Output the (X, Y) coordinate of the center of the cell containing the given text.  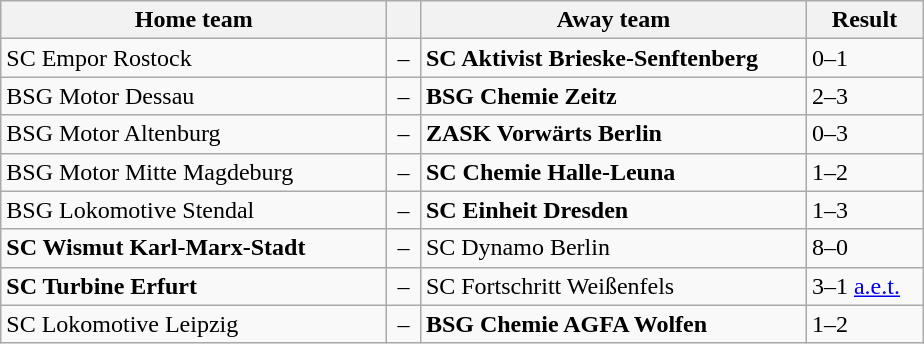
0–1 (864, 58)
3–1 a.e.t. (864, 286)
SC Dynamo Berlin (613, 248)
SC Chemie Halle-Leuna (613, 172)
SC Wismut Karl-Marx-Stadt (194, 248)
SC Empor Rostock (194, 58)
SC Lokomotive Leipzig (194, 324)
2–3 (864, 96)
1–3 (864, 210)
Result (864, 20)
ZASK Vorwärts Berlin (613, 134)
0–3 (864, 134)
8–0 (864, 248)
SC Aktivist Brieske-Senftenberg (613, 58)
BSG Motor Dessau (194, 96)
Away team (613, 20)
BSG Chemie Zeitz (613, 96)
SC Fortschritt Weißenfels (613, 286)
SC Einheit Dresden (613, 210)
BSG Lokomotive Stendal (194, 210)
BSG Motor Altenburg (194, 134)
BSG Motor Mitte Magdeburg (194, 172)
Home team (194, 20)
BSG Chemie AGFA Wolfen (613, 324)
SC Turbine Erfurt (194, 286)
